Scan for the cell matching the given text and deliver its [X, Y] coordinate at center. 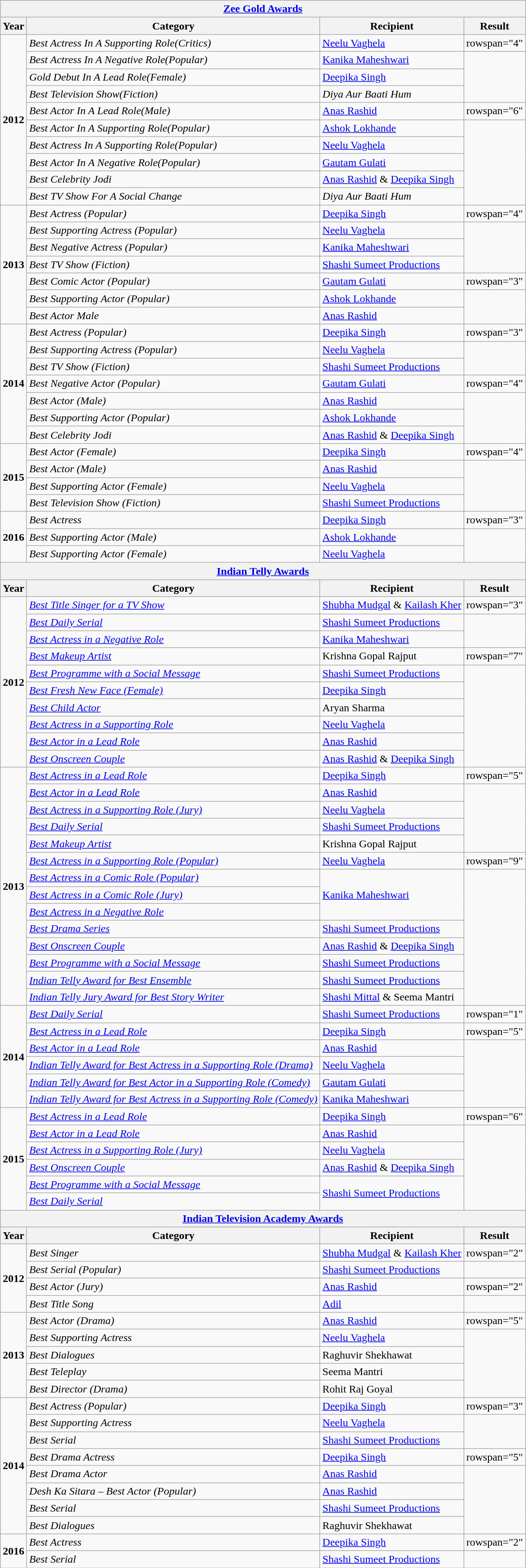
Best Comic Actor (Popular) [174, 282]
Indian Telly Award for Best Ensemble [174, 980]
Best Drama Series [174, 929]
Indian Telly Awards [263, 571]
Best Teleplay [174, 1372]
Best Negative Actor (Popular) [174, 384]
Zee Gold Awards [263, 9]
Best Actress in a Comic Role (Popular) [174, 878]
Best Television Show (Fiction) [174, 503]
Best Actor Male [174, 316]
Best Television Show(Fiction) [174, 94]
rowspan="1" [495, 1014]
Best Actor (Drama) [174, 1321]
Best Actress in a Comic Role (Jury) [174, 895]
Best Child Actor [174, 707]
Best Actor In A Negative Role(Popular) [174, 162]
Best Drama Actor [174, 1474]
Best Negative Actress (Popular) [174, 248]
Indian Telly Award for Best Actress in a Supporting Role (Drama) [174, 1065]
Best Serial (Popular) [174, 1269]
Best Actor In A Supporting Role(Popular) [174, 128]
rowspan="7" [495, 656]
Shashi Mittal & Seema Mantri [392, 997]
Best Actress In A Negative Role(Popular) [174, 60]
Desh Ka Sitara – Best Actor (Popular) [174, 1491]
Seema Mantri [392, 1372]
Best Director (Drama) [174, 1389]
rowspan="9" [495, 861]
Best Supporting Actor (Male) [174, 537]
Best Actress in a Supporting Role (Popular) [174, 861]
Indian Television Academy Awards [263, 1218]
Best Actor (Female) [174, 452]
Best Actor In A Lead Role(Male) [174, 111]
Best Fresh New Face (Female) [174, 690]
Best Singer [174, 1252]
Best Title Song [174, 1304]
Indian Telly Award for Best Actor in a Supporting Role (Comedy) [174, 1082]
Aryan Sharma [392, 707]
Indian Telly Award for Best Actress in a Supporting Role (Comedy) [174, 1099]
Best Actress In A Supporting Role(Popular) [174, 145]
Best Actress In A Supporting Role(Critics) [174, 43]
Best Title Singer for a TV Show [174, 605]
Adil [392, 1304]
Best Actor (Jury) [174, 1286]
Rohit Raj Goyal [392, 1389]
Indian Telly Jury Award for Best Story Writer [174, 997]
Best Actress in a Supporting Role [174, 724]
Best TV Show For A Social Change [174, 196]
Gold Debut In A Lead Role(Female) [174, 77]
Best Drama Actress [174, 1457]
